For the text-containing cell, return its midpoint in [x, y] coordinate format. 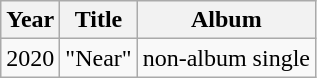
2020 [30, 58]
non-album single [226, 58]
"Near" [98, 58]
Title [98, 20]
Album [226, 20]
Year [30, 20]
